Pinpoint the cell where the given text exists, returning its [x, y] midpoint coordinate. 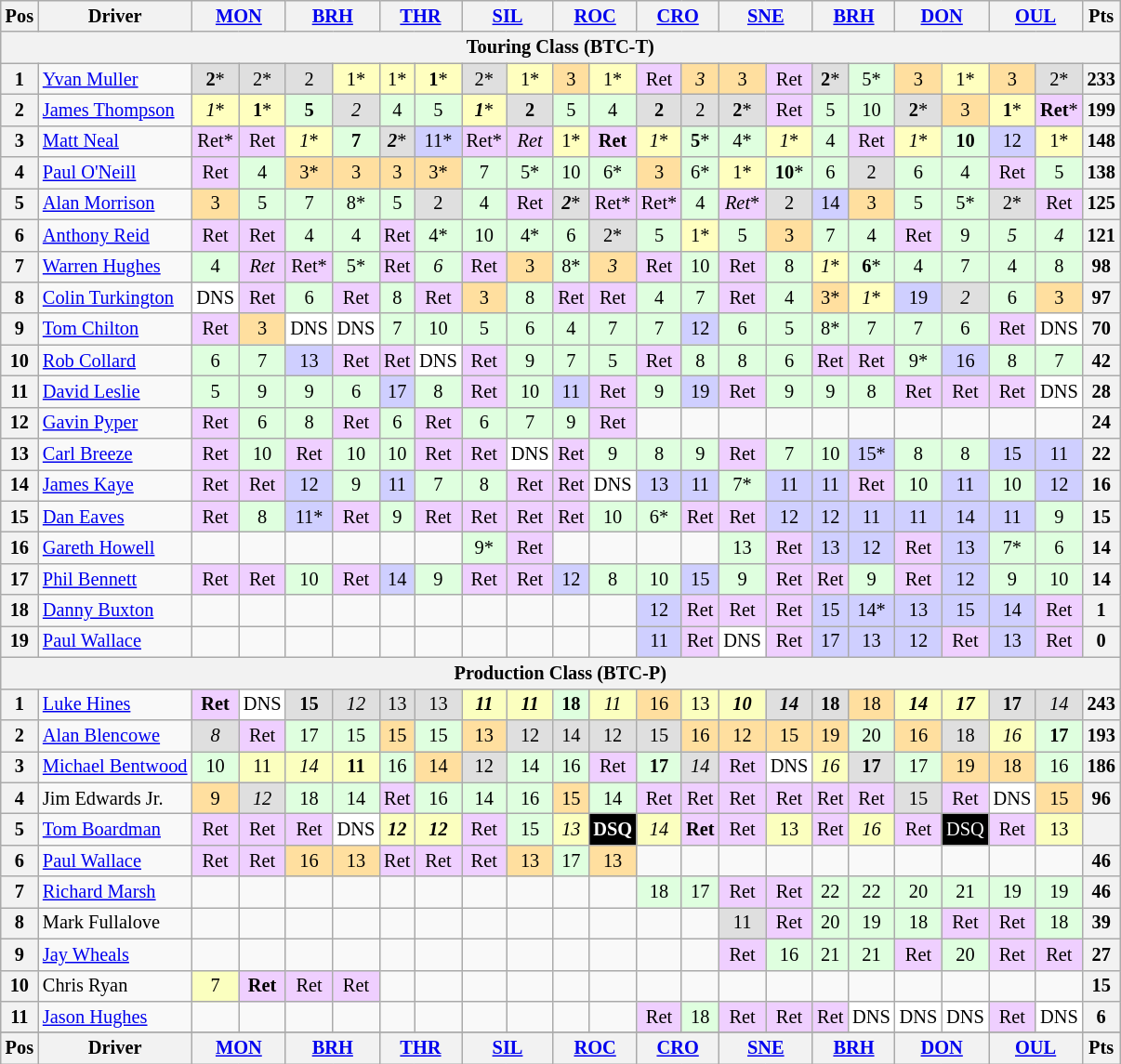
199 [1101, 110]
27 [1101, 954]
243 [1101, 704]
121 [1101, 235]
193 [1101, 735]
15* [871, 454]
Alan Morrison [115, 204]
Tom Chilton [115, 329]
0 [1101, 641]
Touring Class (BTC-T) [560, 47]
Matt Neal [115, 141]
James Kaye [115, 485]
Rob Collard [115, 361]
186 [1101, 767]
70 [1101, 329]
125 [1101, 204]
Luke Hines [115, 704]
138 [1101, 173]
Production Class (BTC-P) [560, 673]
David Leslie [115, 391]
97 [1101, 297]
98 [1101, 267]
Colin Turkington [115, 297]
Jim Edwards Jr. [115, 798]
24 [1101, 423]
Chris Ryan [115, 986]
Dan Eaves [115, 517]
Anthony Reid [115, 235]
14* [871, 611]
Jason Hughes [115, 1017]
Richard Marsh [115, 892]
42 [1101, 361]
James Thompson [115, 110]
Mark Fullalove [115, 923]
148 [1101, 141]
Jay Wheals [115, 954]
Tom Boardman [115, 829]
233 [1101, 79]
Phil Bennett [115, 579]
28 [1101, 391]
Yvan Muller [115, 79]
Danny Buxton [115, 611]
Gareth Howell [115, 547]
96 [1101, 798]
39 [1101, 923]
Warren Hughes [115, 267]
Carl Breeze [115, 454]
10* [789, 173]
Paul O'Neill [115, 173]
Alan Blencowe [115, 735]
Michael Bentwood [115, 767]
Gavin Pyper [115, 423]
